Scan for the cell matching the given text and deliver its [x, y] coordinate at center. 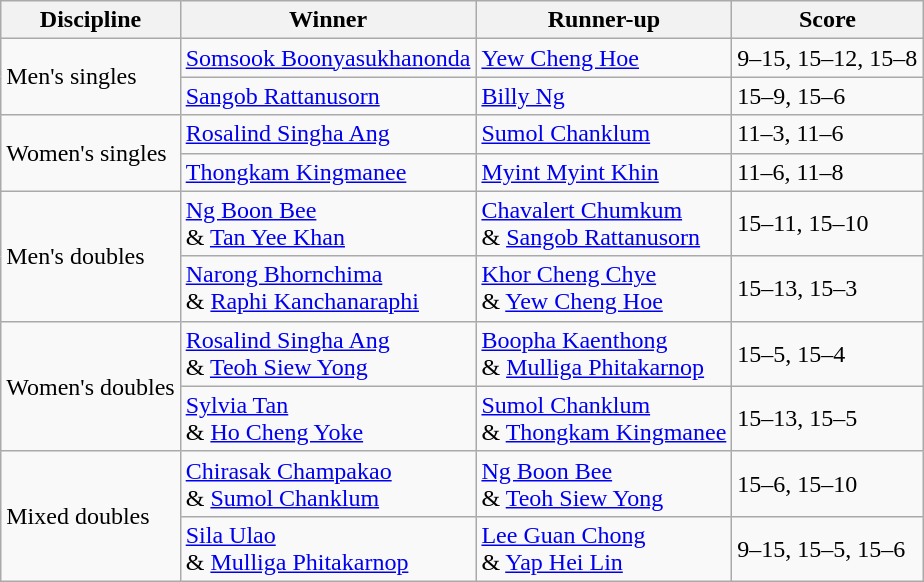
Sylvia Tan & Ho Cheng Yoke [328, 418]
Runner-up [604, 20]
15–13, 15–3 [828, 288]
Women's singles [90, 153]
Rosalind Singha Ang [328, 134]
Thongkam Kingmanee [328, 172]
Narong Bhornchima & Raphi Kanchanaraphi [328, 288]
Khor Cheng Chye & Yew Cheng Hoe [604, 288]
Sangob Rattanusorn [328, 96]
15–6, 15–10 [828, 484]
Men's singles [90, 77]
Men's doubles [90, 256]
Sumol Chanklum [604, 134]
Chavalert Chumkum & Sangob Rattanusorn [604, 224]
Somsook Boonyasukhanonda [328, 58]
9–15, 15–5, 15–6 [828, 548]
Ng Boon Bee & Teoh Siew Yong [604, 484]
11–3, 11–6 [828, 134]
Lee Guan Chong & Yap Hei Lin [604, 548]
Ng Boon Bee & Tan Yee Khan [328, 224]
Women's doubles [90, 386]
Myint Myint Khin [604, 172]
Boopha Kaenthong & Mulliga Phitakarnop [604, 354]
Sila Ulao & Mulliga Phitakarnop [328, 548]
Sumol Chanklum & Thongkam Kingmanee [604, 418]
15–13, 15–5 [828, 418]
11–6, 11–8 [828, 172]
Rosalind Singha Ang & Teoh Siew Yong [328, 354]
15–11, 15–10 [828, 224]
Yew Cheng Hoe [604, 58]
Billy Ng [604, 96]
15–9, 15–6 [828, 96]
Chirasak Champakao & Sumol Chanklum [328, 484]
Mixed doubles [90, 516]
Discipline [90, 20]
Score [828, 20]
Winner [328, 20]
9–15, 15–12, 15–8 [828, 58]
15–5, 15–4 [828, 354]
